Identify which cell holds the provided text, then report its (X, Y) central coordinate. 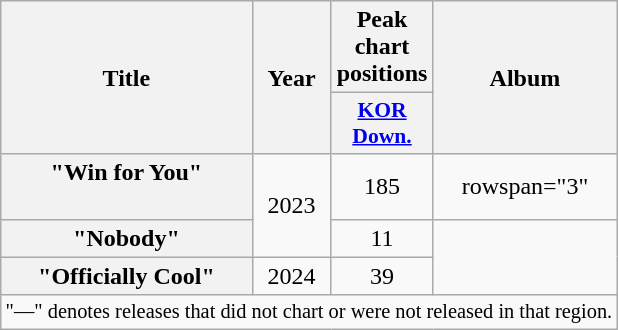
"—" denotes releases that did not chart or were not released in that region. (309, 312)
Year (292, 78)
Peakchartpositions (382, 47)
2023 (292, 206)
KORDown. (382, 124)
11 (382, 238)
rowspan="3" (525, 186)
39 (382, 276)
"Nobody" (126, 238)
2024 (292, 276)
"Officially Cool" (126, 276)
Album (525, 78)
Title (126, 78)
185 (382, 186)
"Win for You" (126, 186)
